Provide the (X, Y) coordinate of the cell's center where the given text is located.  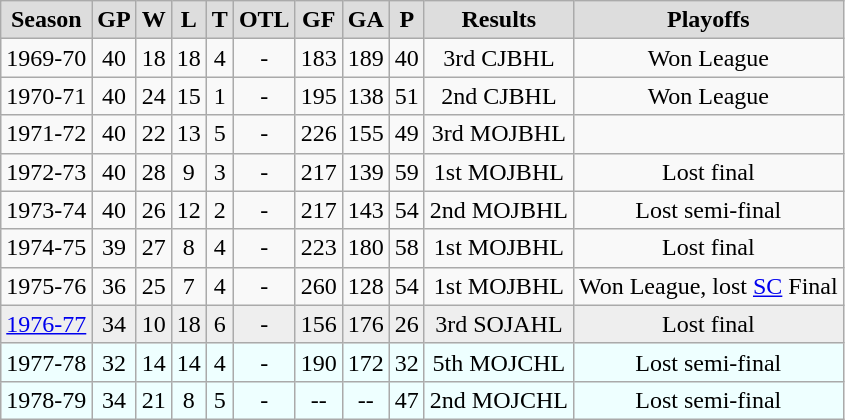
2 (220, 210)
180 (366, 248)
7 (188, 286)
1978-79 (46, 400)
3rd CJBHL (498, 58)
176 (366, 324)
39 (114, 248)
15 (188, 96)
Won League, lost SC Final (708, 286)
1975-76 (46, 286)
1977-78 (46, 362)
OTL (264, 20)
10 (154, 324)
51 (406, 96)
1976-77 (46, 324)
6 (220, 324)
139 (366, 172)
12 (188, 210)
28 (154, 172)
27 (154, 248)
GP (114, 20)
195 (318, 96)
1972-73 (46, 172)
W (154, 20)
1969-70 (46, 58)
22 (154, 134)
2nd CJBHL (498, 96)
P (406, 20)
L (188, 20)
36 (114, 286)
1974-75 (46, 248)
155 (366, 134)
58 (406, 248)
9 (188, 172)
156 (318, 324)
143 (366, 210)
189 (366, 58)
13 (188, 134)
3rd MOJBHL (498, 134)
226 (318, 134)
1973-74 (46, 210)
Playoffs (708, 20)
5th MOJCHL (498, 362)
190 (318, 362)
183 (318, 58)
GA (366, 20)
25 (154, 286)
21 (154, 400)
2nd MOJCHL (498, 400)
1970-71 (46, 96)
2nd MOJBHL (498, 210)
49 (406, 134)
1 (220, 96)
T (220, 20)
128 (366, 286)
3 (220, 172)
223 (318, 248)
260 (318, 286)
Season (46, 20)
47 (406, 400)
GF (318, 20)
3rd SOJAHL (498, 324)
24 (154, 96)
172 (366, 362)
Results (498, 20)
59 (406, 172)
138 (366, 96)
1971-72 (46, 134)
